For the text-containing cell, return its midpoint in (X, Y) coordinate format. 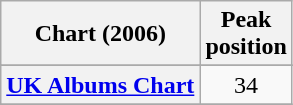
Peakposition (246, 34)
34 (246, 85)
UK Albums Chart (100, 85)
Chart (2006) (100, 34)
